Search for the cell housing the specified text and yield its [X, Y] center coordinate. 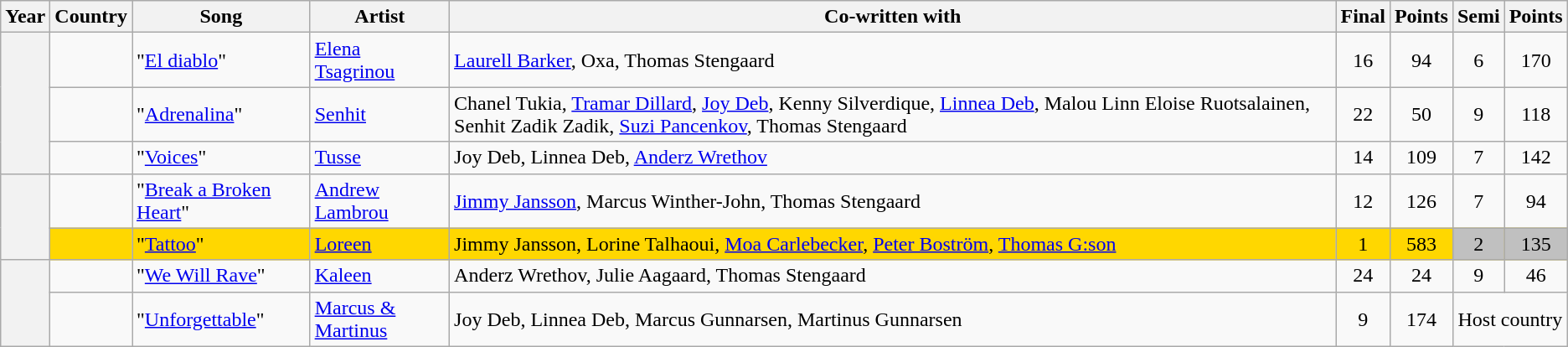
174 [1421, 319]
12 [1363, 201]
50 [1421, 114]
Tusse [379, 158]
Anderz Wrethov, Julie Aagaard, Thomas Stengaard [893, 276]
Joy Deb, Linnea Deb, Anderz Wrethov [893, 158]
Joy Deb, Linnea Deb, Marcus Gunnarsen, Martinus Gunnarsen [893, 319]
1 [1363, 244]
Artist [379, 17]
46 [1536, 276]
Jimmy Jansson, Marcus Winther-John, Thomas Stengaard [893, 201]
Loreen [379, 244]
Kaleen [379, 276]
135 [1536, 244]
170 [1536, 60]
Host country [1509, 319]
126 [1421, 201]
118 [1536, 114]
Final [1363, 17]
Co-written with [893, 17]
Song [221, 17]
"We Will Rave" [221, 276]
2 [1478, 244]
"Voices" [221, 158]
109 [1421, 158]
583 [1421, 244]
"El diablo" [221, 60]
"Tattoo" [221, 244]
Country [91, 17]
Elena Tsagrinou [379, 60]
Senhit [379, 114]
142 [1536, 158]
22 [1363, 114]
6 [1478, 60]
Marcus & Martinus [379, 319]
Semi [1478, 17]
"Adrenalina" [221, 114]
Laurell Barker, Oxa, Thomas Stengaard [893, 60]
Jimmy Jansson, Lorine Talhaoui, Moa Carlebecker, Peter Boström, Thomas G:son [893, 244]
Andrew Lambrou [379, 201]
"Unforgettable" [221, 319]
"Break a Broken Heart" [221, 201]
Year [25, 17]
14 [1363, 158]
16 [1363, 60]
